Determine the [x, y] coordinate at the center of the cell enclosing the given text.  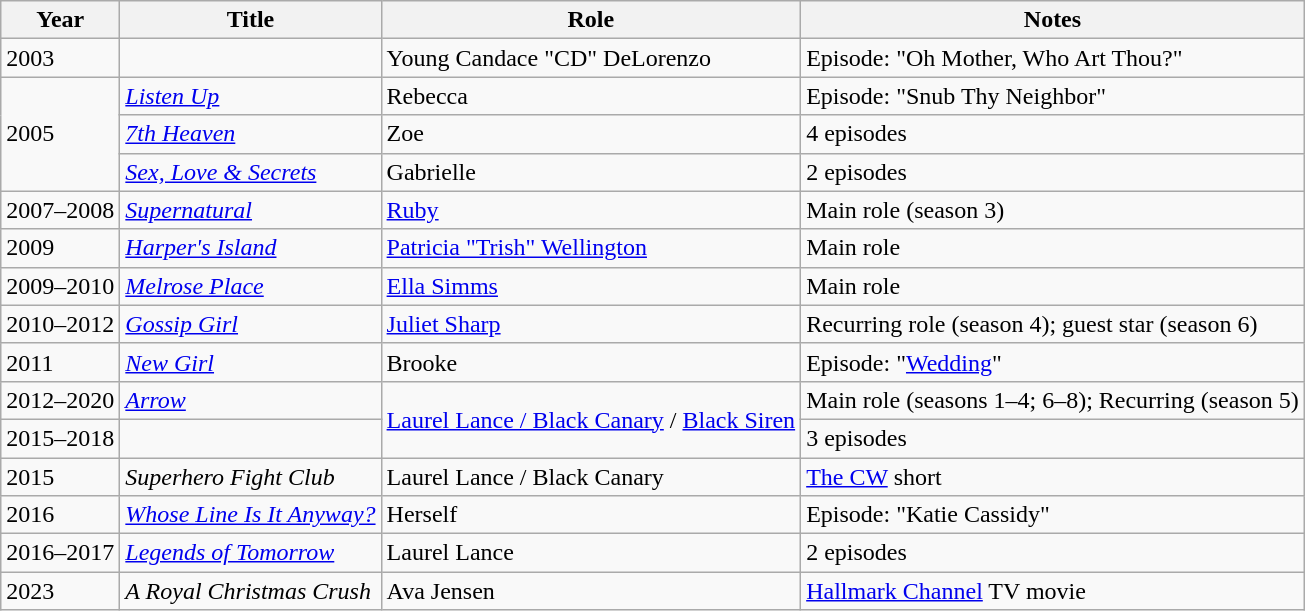
Juliet Sharp [591, 324]
3 episodes [1053, 438]
7th Heaven [250, 134]
Episode: "Katie Cassidy" [1053, 515]
Melrose Place [250, 286]
Supernatural [250, 210]
Gossip Girl [250, 324]
Gabrielle [591, 172]
2011 [60, 362]
2007–2008 [60, 210]
4 episodes [1053, 134]
Herself [591, 515]
Listen Up [250, 96]
The CW short [1053, 477]
Episode: "Oh Mother, Who Art Thou?" [1053, 58]
2009–2010 [60, 286]
2012–2020 [60, 400]
Laurel Lance / Black Canary [591, 477]
New Girl [250, 362]
Ella Simms [591, 286]
2023 [60, 591]
Brooke [591, 362]
Episode: "Wedding" [1053, 362]
Rebecca [591, 96]
Laurel Lance [591, 553]
2010–2012 [60, 324]
Legends of Tomorrow [250, 553]
2009 [60, 248]
Superhero Fight Club [250, 477]
Laurel Lance / Black Canary / Black Siren [591, 419]
2016 [60, 515]
Role [591, 20]
Year [60, 20]
Main role (seasons 1–4; 6–8); Recurring (season 5) [1053, 400]
2003 [60, 58]
A Royal Christmas Crush [250, 591]
Whose Line Is It Anyway? [250, 515]
Zoe [591, 134]
Title [250, 20]
2016–2017 [60, 553]
Arrow [250, 400]
Harper's Island [250, 248]
2015–2018 [60, 438]
2015 [60, 477]
Main role (season 3) [1053, 210]
Patricia "Trish" Wellington [591, 248]
Notes [1053, 20]
Ruby [591, 210]
Sex, Love & Secrets [250, 172]
Ava Jensen [591, 591]
Recurring role (season 4); guest star (season 6) [1053, 324]
Hallmark Channel TV movie [1053, 591]
Episode: "Snub Thy Neighbor" [1053, 96]
2005 [60, 134]
Young Candace "CD" DeLorenzo [591, 58]
